Identify which cell holds the provided text, then report its [x, y] central coordinate. 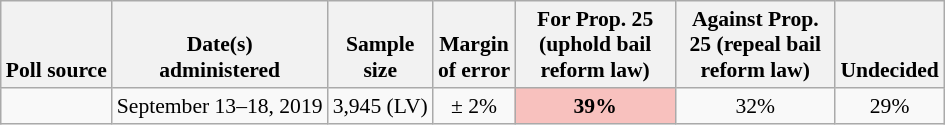
Samplesize [380, 44]
Poll source [56, 44]
Marginof error [474, 44]
Against Prop. 25 (repeal bail reform law) [755, 44]
39% [595, 106]
3,945 (LV) [380, 106]
± 2% [474, 106]
Undecided [889, 44]
32% [755, 106]
Date(s)administered [220, 44]
September 13–18, 2019 [220, 106]
29% [889, 106]
For Prop. 25 (uphold bail reform law) [595, 44]
